Identify which cell holds the provided text, then report its (x, y) central coordinate. 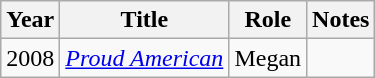
Year (30, 20)
Notes (341, 20)
2008 (30, 58)
Role (268, 20)
Title (144, 20)
Proud American (144, 58)
Megan (268, 58)
